Return [x, y] of the center of cell containing provided text 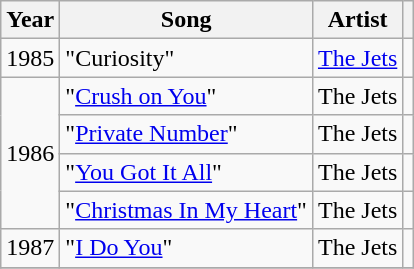
Song [186, 20]
1987 [30, 248]
"I Do You" [186, 248]
1986 [30, 153]
"You Got It All" [186, 172]
Artist [357, 20]
1985 [30, 58]
"Christmas In My Heart" [186, 210]
"Curiosity" [186, 58]
"Crush on You" [186, 96]
"Private Number" [186, 134]
Year [30, 20]
